Find where the given text appears and provide that cell's center as [x, y] coordinate. 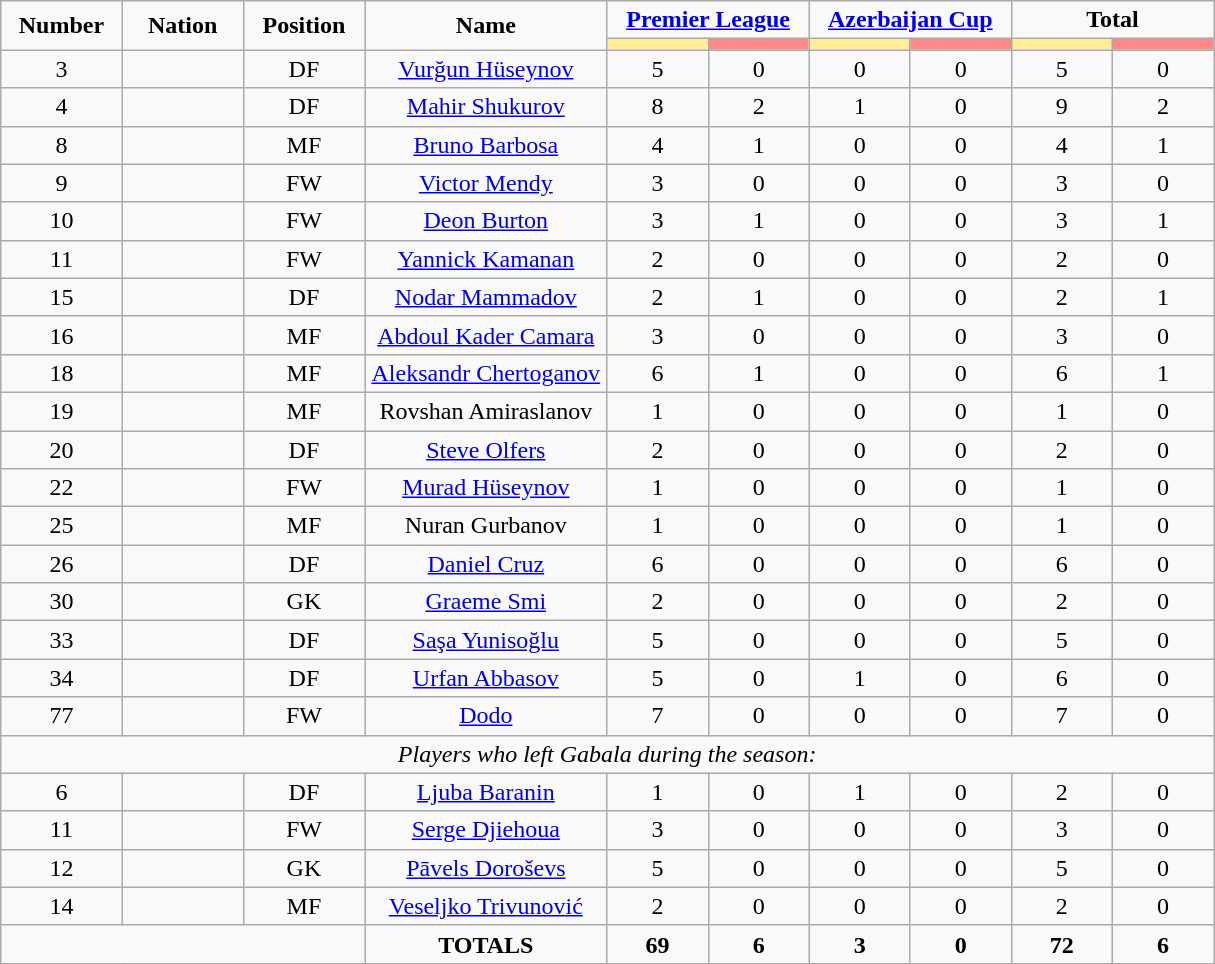
Rovshan Amiraslanov [486, 411]
Name [486, 26]
26 [62, 564]
72 [1062, 944]
16 [62, 335]
Veseljko Trivunović [486, 906]
Position [304, 26]
14 [62, 906]
Nodar Mammadov [486, 297]
15 [62, 297]
Nation [182, 26]
34 [62, 678]
12 [62, 868]
Ljuba Baranin [486, 792]
Saşa Yunisoğlu [486, 640]
Aleksandr Chertoganov [486, 373]
25 [62, 526]
Daniel Cruz [486, 564]
Yannick Kamanan [486, 259]
Murad Hüseynov [486, 488]
Vurğun Hüseynov [486, 69]
77 [62, 716]
Serge Djiehoua [486, 830]
Mahir Shukurov [486, 107]
Steve Olfers [486, 449]
Abdoul Kader Camara [486, 335]
Total [1112, 20]
30 [62, 602]
Urfan Abbasov [486, 678]
Players who left Gabala during the season: [608, 754]
Premier League [708, 20]
Graeme Smi [486, 602]
TOTALS [486, 944]
18 [62, 373]
Victor Mendy [486, 183]
22 [62, 488]
Number [62, 26]
Deon Burton [486, 221]
69 [658, 944]
Bruno Barbosa [486, 145]
20 [62, 449]
10 [62, 221]
33 [62, 640]
Dodo [486, 716]
Azerbaijan Cup [910, 20]
Nuran Gurbanov [486, 526]
19 [62, 411]
Pāvels Doroševs [486, 868]
